Locate the cell with the specified text and output its [x, y] center coordinate. 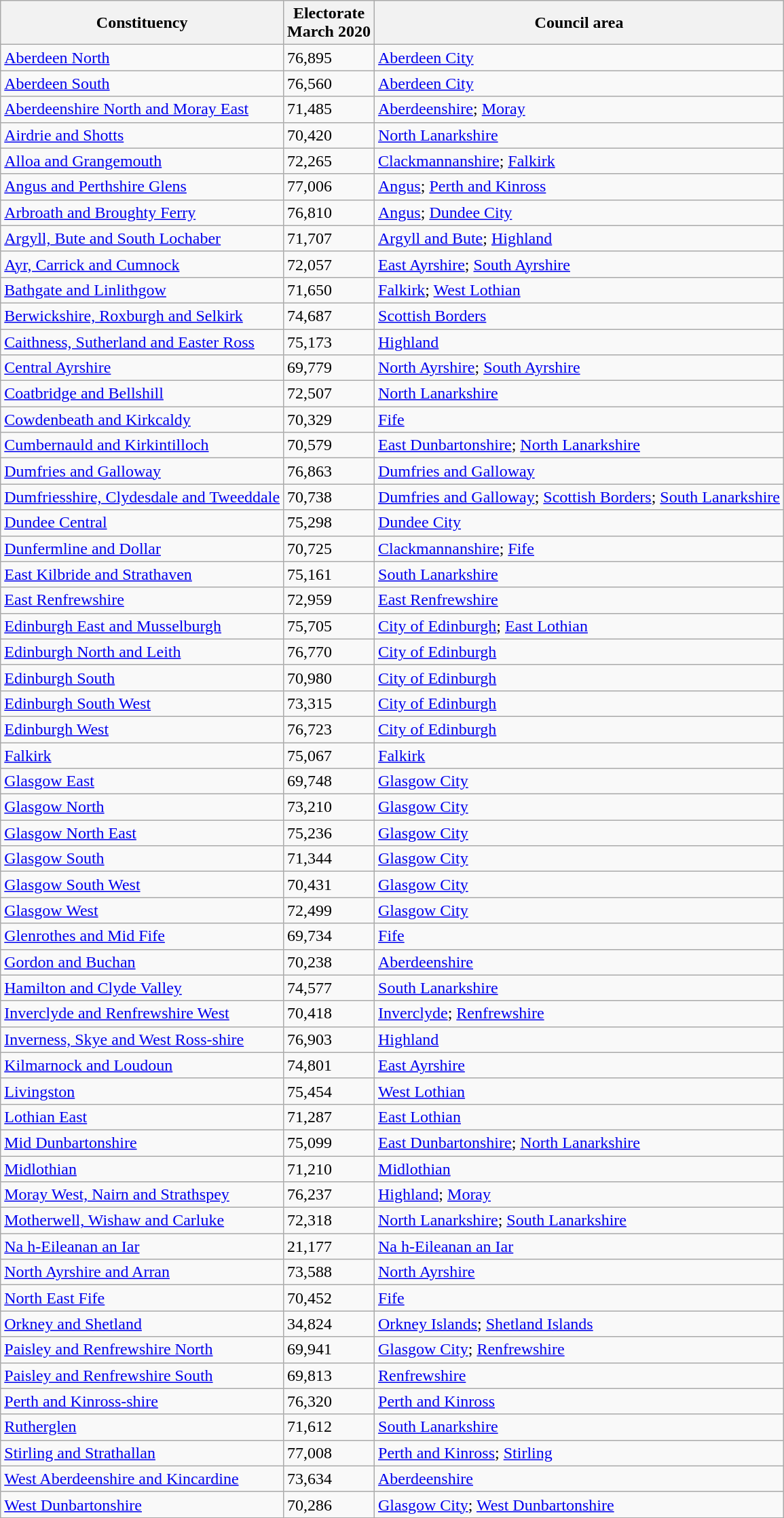
Aberdeen North [143, 58]
West Lothian [580, 1091]
71,650 [329, 290]
Scottish Borders [580, 316]
74,577 [329, 988]
75,067 [329, 756]
Angus; Perth and Kinross [580, 187]
North Ayrshire [580, 1272]
Perth and Kinross-shire [143, 1401]
34,824 [329, 1324]
Inverness, Skye and West Ross-shire [143, 1039]
Edinburgh South West [143, 703]
70,286 [329, 1504]
Rutherglen [143, 1427]
Stirling and Strathallan [143, 1453]
Aberdeenshire North and Moray East [143, 109]
75,705 [329, 626]
Dumfriesshire, Clydesdale and Tweeddale [143, 497]
71,287 [329, 1117]
Cowdenbeath and Kirkcaldy [143, 420]
North East Fife [143, 1298]
Motherwell, Wishaw and Carluke [143, 1221]
Aberdeen South [143, 84]
70,452 [329, 1298]
76,560 [329, 84]
70,980 [329, 678]
Glasgow North East [143, 833]
73,210 [329, 807]
Hamilton and Clyde Valley [143, 988]
69,734 [329, 936]
Caithness, Sutherland and Easter Ross [143, 341]
69,779 [329, 368]
76,723 [329, 729]
Glasgow South West [143, 885]
75,454 [329, 1091]
Clackmannanshire; Falkirk [580, 161]
73,634 [329, 1479]
Orkney Islands; Shetland Islands [580, 1324]
69,813 [329, 1375]
Glasgow City; West Dunbartonshire [580, 1504]
Paisley and Renfrewshire South [143, 1375]
Inverclyde and Renfrewshire West [143, 1014]
76,903 [329, 1039]
Edinburgh West [143, 729]
77,008 [329, 1453]
Glasgow South [143, 859]
North Ayrshire; South Ayrshire [580, 368]
75,298 [329, 523]
76,237 [329, 1195]
69,941 [329, 1350]
71,485 [329, 109]
Orkney and Shetland [143, 1324]
70,738 [329, 497]
75,099 [329, 1143]
72,499 [329, 910]
70,431 [329, 885]
Gordon and Buchan [143, 962]
West Aberdeenshire and Kincardine [143, 1479]
70,238 [329, 962]
70,579 [329, 445]
71,210 [329, 1168]
76,863 [329, 471]
73,315 [329, 703]
Alloa and Grangemouth [143, 161]
Angus and Perthshire Glens [143, 187]
Edinburgh South [143, 678]
72,057 [329, 264]
Inverclyde; Renfrewshire [580, 1014]
Glasgow East [143, 781]
Mid Dunbartonshire [143, 1143]
Glasgow West [143, 910]
75,161 [329, 574]
ElectorateMarch 2020 [329, 23]
Council area [580, 23]
72,265 [329, 161]
71,707 [329, 238]
Highland; Moray [580, 1195]
Livingston [143, 1091]
Perth and Kinross [580, 1401]
Berwickshire, Roxburgh and Selkirk [143, 316]
70,418 [329, 1014]
Ayr, Carrick and Cumnock [143, 264]
76,770 [329, 652]
Dumfries and Galloway; Scottish Borders; South Lanarkshire [580, 497]
72,318 [329, 1221]
Aberdeenshire; Moray [580, 109]
Lothian East [143, 1117]
East Kilbride and Strathaven [143, 574]
Paisley and Renfrewshire North [143, 1350]
East Ayrshire [580, 1065]
Edinburgh East and Musselburgh [143, 626]
72,507 [329, 394]
71,612 [329, 1427]
75,173 [329, 341]
Argyll, Bute and South Lochaber [143, 238]
East Lothian [580, 1117]
Argyll and Bute; Highland [580, 238]
Dundee Central [143, 523]
Cumbernauld and Kirkintilloch [143, 445]
Central Ayrshire [143, 368]
Renfrewshire [580, 1375]
Falkirk; West Lothian [580, 290]
76,810 [329, 212]
Moray West, Nairn and Strathspey [143, 1195]
76,320 [329, 1401]
Perth and Kinross; Stirling [580, 1453]
70,420 [329, 135]
Arbroath and Broughty Ferry [143, 212]
72,959 [329, 600]
East Ayrshire; South Ayrshire [580, 264]
70,725 [329, 549]
Kilmarnock and Loudoun [143, 1065]
21,177 [329, 1246]
Edinburgh North and Leith [143, 652]
Constituency [143, 23]
Dundee City [580, 523]
West Dunbartonshire [143, 1504]
71,344 [329, 859]
74,801 [329, 1065]
73,588 [329, 1272]
70,329 [329, 420]
Coatbridge and Bellshill [143, 394]
Angus; Dundee City [580, 212]
North Lanarkshire; South Lanarkshire [580, 1221]
Bathgate and Linlithgow [143, 290]
69,748 [329, 781]
Clackmannanshire; Fife [580, 549]
76,895 [329, 58]
Glenrothes and Mid Fife [143, 936]
75,236 [329, 833]
Glasgow North [143, 807]
Airdrie and Shotts [143, 135]
74,687 [329, 316]
City of Edinburgh; East Lothian [580, 626]
Glasgow City; Renfrewshire [580, 1350]
North Ayrshire and Arran [143, 1272]
Dunfermline and Dollar [143, 549]
77,006 [329, 187]
